Find where the given text appears and provide that cell's center as (X, Y) coordinate. 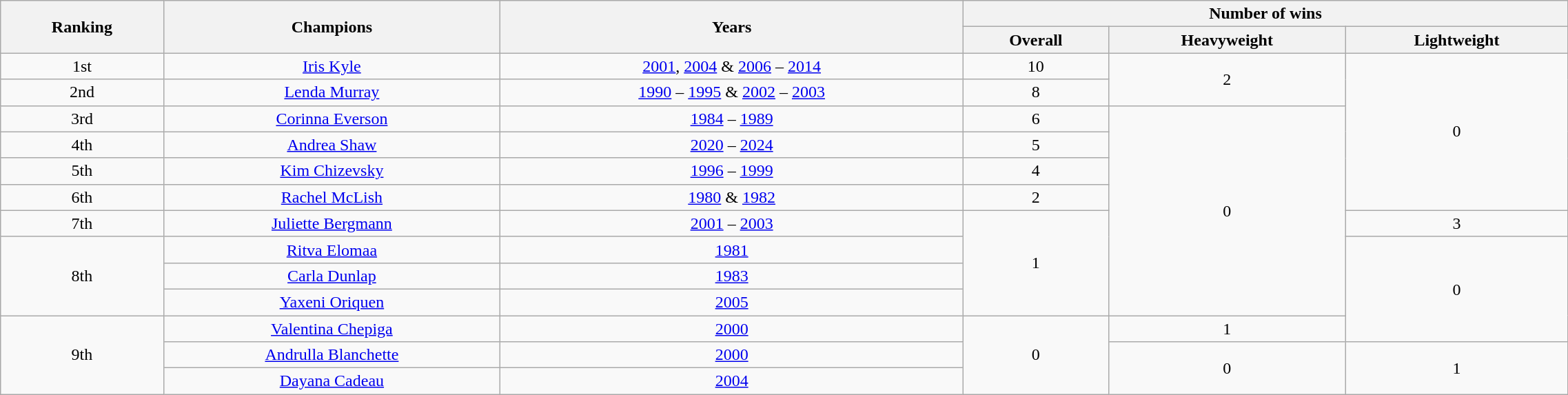
Champions (332, 27)
1990 – 1995 & 2002 – 2003 (732, 92)
Lightweight (1456, 40)
2001 – 2003 (732, 223)
Juliette Bergmann (332, 223)
Overall (1035, 40)
5th (82, 171)
10 (1035, 66)
9th (82, 355)
Yaxeni Oriquen (332, 302)
Andrea Shaw (332, 145)
Corinna Everson (332, 119)
4 (1035, 171)
2020 – 2024 (732, 145)
2005 (732, 302)
2nd (82, 92)
Ritva Elomaa (332, 250)
8 (1035, 92)
Years (732, 27)
Rachel McLish (332, 197)
1981 (732, 250)
4th (82, 145)
8th (82, 276)
1996 – 1999 (732, 171)
Number of wins (1265, 14)
1st (82, 66)
Ranking (82, 27)
2001, 2004 & 2006 – 2014 (732, 66)
6 (1035, 119)
1984 – 1989 (732, 119)
1980 & 1982 (732, 197)
7th (82, 223)
Carla Dunlap (332, 276)
Lenda Murray (332, 92)
1983 (732, 276)
Andrulla Blanchette (332, 355)
3 (1456, 223)
2004 (732, 381)
3rd (82, 119)
6th (82, 197)
Heavyweight (1227, 40)
5 (1035, 145)
Iris Kyle (332, 66)
Valentina Chepiga (332, 329)
Dayana Cadeau (332, 381)
Kim Chizevsky (332, 171)
